Determine the [X, Y] coordinate at the center of the cell enclosing the given text.  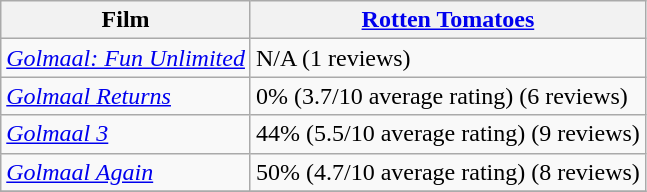
Film [126, 20]
Golmaal 3 [126, 134]
44% (5.5/10 average rating) (9 reviews) [448, 134]
Rotten Tomatoes [448, 20]
Golmaal: Fun Unlimited [126, 58]
Golmaal Again [126, 172]
0% (3.7/10 average rating) (6 reviews) [448, 96]
Golmaal Returns [126, 96]
50% (4.7/10 average rating) (8 reviews) [448, 172]
N/A (1 reviews) [448, 58]
